Return the [X, Y] coordinate for the center point of the cell that contains the specified text.  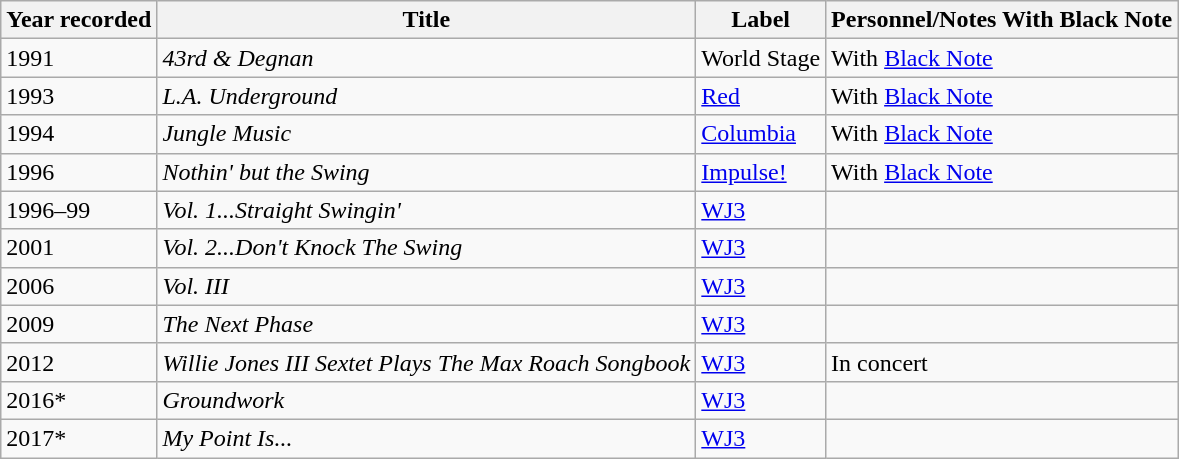
2017* [79, 438]
2012 [79, 362]
L.A. Underground [426, 96]
World Stage [761, 58]
Vol. 2...Don't Knock The Swing [426, 248]
Label [761, 20]
Jungle Music [426, 134]
The Next Phase [426, 324]
43rd & Degnan [426, 58]
Groundwork [426, 400]
In concert [1002, 362]
Vol. 1...Straight Swingin' [426, 210]
Columbia [761, 134]
Willie Jones III Sextet Plays The Max Roach Songbook [426, 362]
Personnel/Notes With Black Note [1002, 20]
Impulse! [761, 172]
2006 [79, 286]
1991 [79, 58]
1993 [79, 96]
2009 [79, 324]
Year recorded [79, 20]
2001 [79, 248]
My Point Is... [426, 438]
1994 [79, 134]
Vol. III [426, 286]
1996 [79, 172]
Red [761, 96]
Nothin' but the Swing [426, 172]
2016* [79, 400]
1996–99 [79, 210]
Title [426, 20]
